Return [X, Y] of the center of cell containing provided text 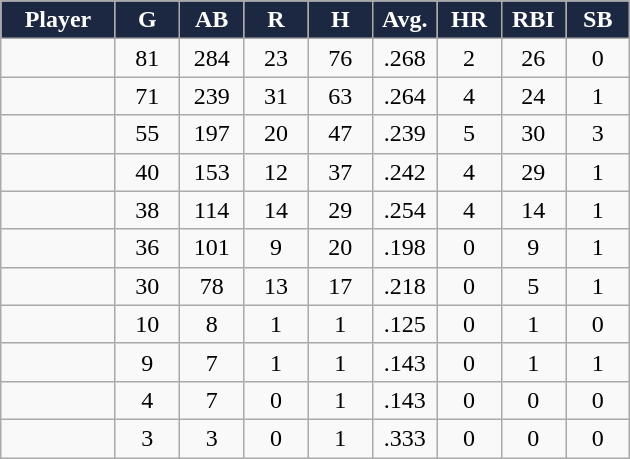
.198 [404, 248]
153 [211, 172]
13 [276, 286]
Player [58, 20]
239 [211, 96]
R [276, 20]
36 [147, 248]
RBI [533, 20]
38 [147, 210]
AB [211, 20]
40 [147, 172]
Avg. [404, 20]
.239 [404, 134]
101 [211, 248]
284 [211, 58]
37 [340, 172]
HR [469, 20]
55 [147, 134]
.268 [404, 58]
81 [147, 58]
.333 [404, 438]
78 [211, 286]
71 [147, 96]
24 [533, 96]
.264 [404, 96]
114 [211, 210]
.254 [404, 210]
8 [211, 324]
31 [276, 96]
63 [340, 96]
47 [340, 134]
23 [276, 58]
12 [276, 172]
17 [340, 286]
H [340, 20]
76 [340, 58]
26 [533, 58]
SB [598, 20]
10 [147, 324]
G [147, 20]
.125 [404, 324]
197 [211, 134]
.218 [404, 286]
2 [469, 58]
.242 [404, 172]
